Extract the [x, y] coordinate from the center of the cell holding the provided text.  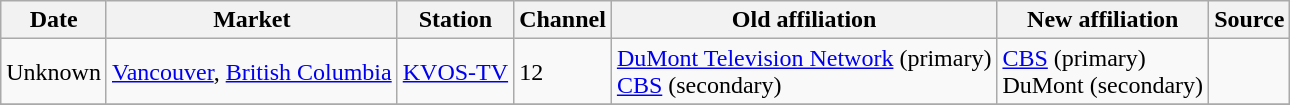
DuMont Television Network (primary) CBS (secondary) [804, 72]
Market [252, 20]
12 [563, 72]
New affiliation [1103, 20]
CBS (primary) DuMont (secondary) [1103, 72]
Station [455, 20]
Vancouver, British Columbia [252, 72]
Channel [563, 20]
Old affiliation [804, 20]
Date [54, 20]
KVOS-TV [455, 72]
Unknown [54, 72]
Source [1250, 20]
